Return the (x, y) coordinate for the center point of the cell that contains the specified text.  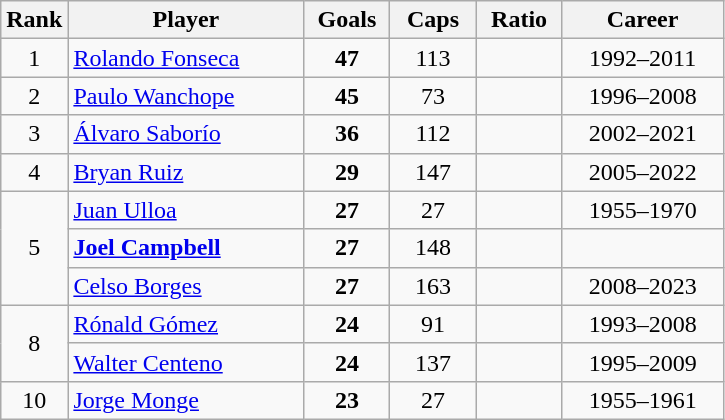
1 (34, 58)
Juan Ulloa (186, 210)
8 (34, 343)
113 (433, 58)
1995–2009 (642, 362)
Career (642, 20)
148 (433, 248)
Rolando Fonseca (186, 58)
4 (34, 172)
1996–2008 (642, 96)
23 (347, 400)
47 (347, 58)
Goals (347, 20)
Rónald Gómez (186, 324)
Caps (433, 20)
1955–1961 (642, 400)
1992–2011 (642, 58)
10 (34, 400)
2005–2022 (642, 172)
Jorge Monge (186, 400)
Walter Centeno (186, 362)
45 (347, 96)
Álvaro Saborío (186, 134)
147 (433, 172)
1955–1970 (642, 210)
Celso Borges (186, 286)
91 (433, 324)
137 (433, 362)
29 (347, 172)
2 (34, 96)
1993–2008 (642, 324)
Joel Campbell (186, 248)
5 (34, 248)
36 (347, 134)
Player (186, 20)
2008–2023 (642, 286)
Ratio (519, 20)
Rank (34, 20)
3 (34, 134)
Bryan Ruiz (186, 172)
163 (433, 286)
2002–2021 (642, 134)
Paulo Wanchope (186, 96)
73 (433, 96)
112 (433, 134)
